Identify which cell holds the provided text, then report its (X, Y) central coordinate. 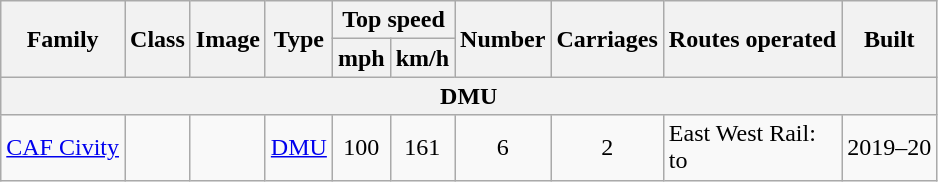
2019–20 (890, 148)
2 (607, 148)
Class (158, 39)
km/h (422, 58)
100 (361, 148)
6 (503, 148)
Top speed (393, 20)
Family (63, 39)
Routes operated (752, 39)
Built (890, 39)
CAF Civity (63, 148)
Type (298, 39)
East West Rail: to (752, 148)
Carriages (607, 39)
mph (361, 58)
Number (503, 39)
161 (422, 148)
Image (228, 39)
